Extract the (X, Y) coordinate from the center of the cell holding the provided text.  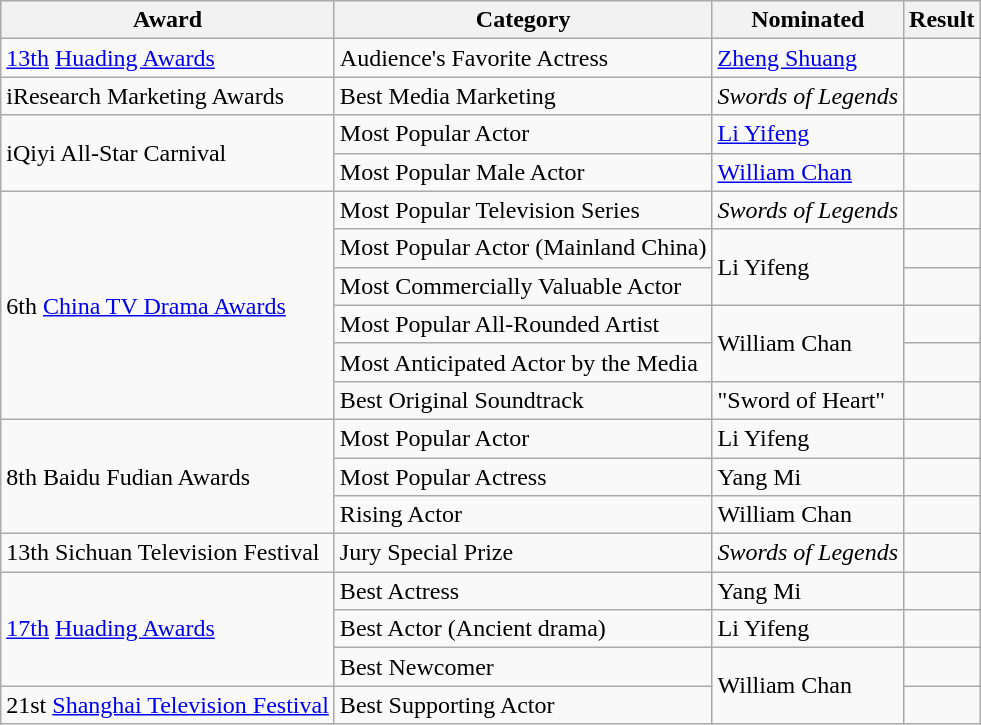
21st Shanghai Television Festival (168, 705)
13th Sichuan Television Festival (168, 553)
Nominated (808, 20)
6th China TV Drama Awards (168, 305)
Result (942, 20)
Most Popular All-Rounded Artist (523, 324)
Most Commercially Valuable Actor (523, 286)
Most Popular Television Series (523, 210)
Most Popular Male Actor (523, 172)
iQiyi All-Star Carnival (168, 153)
Rising Actor (523, 515)
Most Popular Actress (523, 477)
Best Supporting Actor (523, 705)
Best Media Marketing (523, 96)
Best Actress (523, 591)
iResearch Marketing Awards (168, 96)
17th Huading Awards (168, 629)
Most Popular Actor (Mainland China) (523, 248)
Best Actor (Ancient drama) (523, 629)
Award (168, 20)
8th Baidu Fudian Awards (168, 476)
Audience's Favorite Actress (523, 58)
"Sword of Heart" (808, 400)
13th Huading Awards (168, 58)
Category (523, 20)
Jury Special Prize (523, 553)
Zheng Shuang (808, 58)
Best Newcomer (523, 667)
Most Anticipated Actor by the Media (523, 362)
Best Original Soundtrack (523, 400)
